Extract the [X, Y] coordinate from the center of the cell holding the provided text.  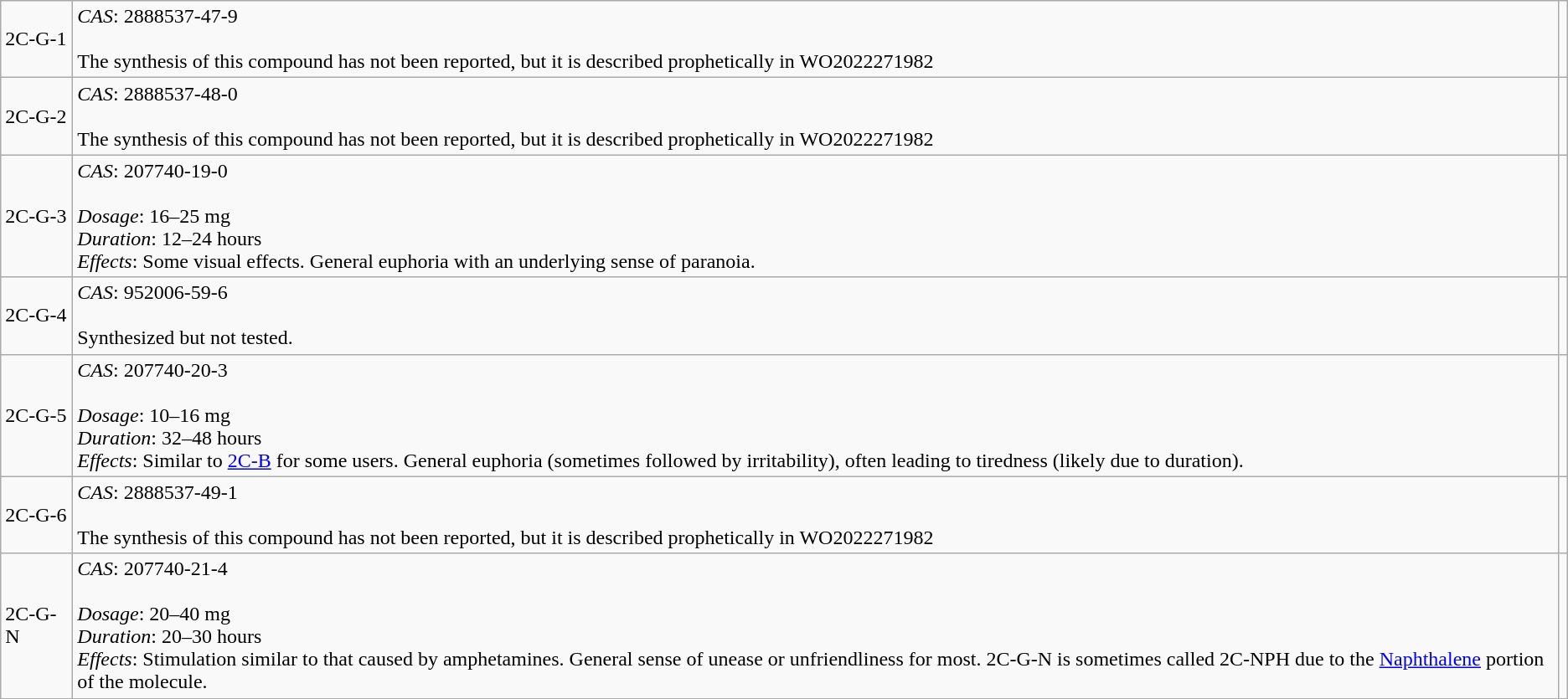
2C-G-2 [37, 116]
2C-G-N [37, 626]
CAS: 2888537-48-0 The synthesis of this compound has not been reported, but it is described prophetically in WO2022271982 [816, 116]
2C-G-4 [37, 316]
CAS: 207740-19-0 Dosage: 16–25 mg Duration: 12–24 hours Effects: Some visual effects. General euphoria with an underlying sense of paranoia. [816, 216]
CAS: 2888537-47-9 The synthesis of this compound has not been reported, but it is described prophetically in WO2022271982 [816, 39]
CAS: 952006-59-6 Synthesized but not tested. [816, 316]
2C-G-3 [37, 216]
CAS: 2888537-49-1 The synthesis of this compound has not been reported, but it is described prophetically in WO2022271982 [816, 515]
2C-G-5 [37, 415]
2C-G-1 [37, 39]
2C-G-6 [37, 515]
